Detect which cell encompasses the target text, then output its [X, Y] center coordinate. 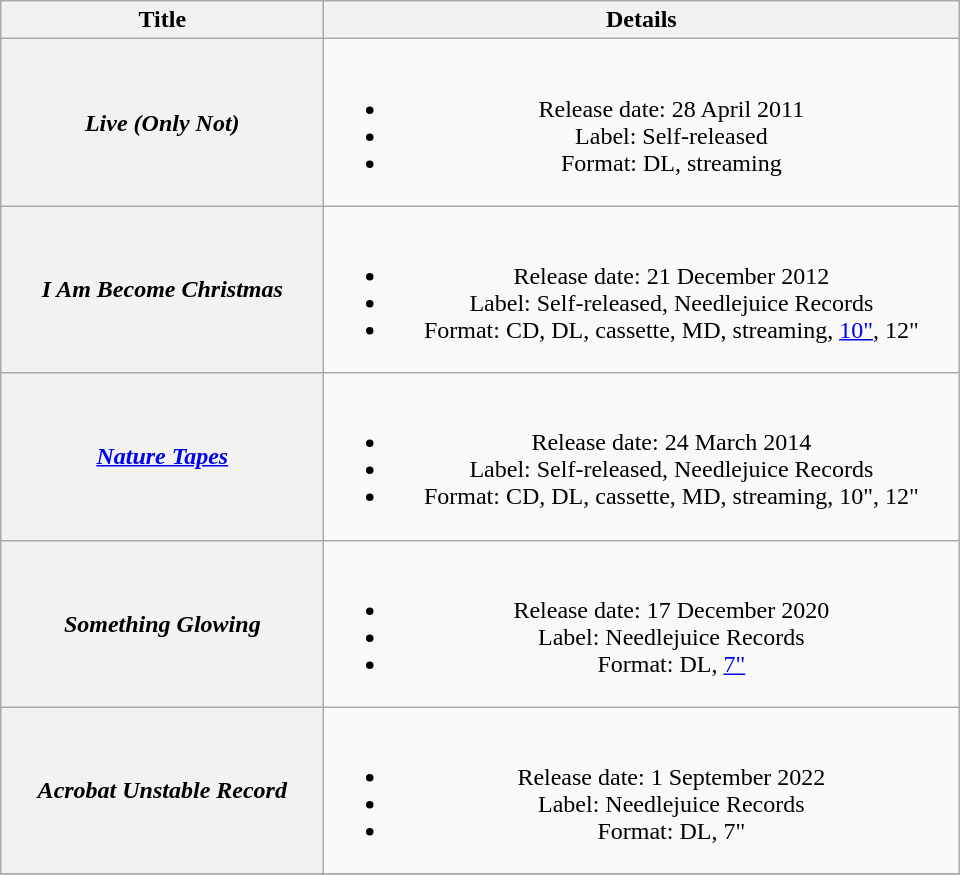
Release date: 28 April 2011Label: Self-releasedFormat: DL, streaming [642, 122]
Live (Only Not) [162, 122]
Details [642, 20]
Title [162, 20]
Something Glowing [162, 624]
Nature Tapes [162, 456]
Release date: 1 September 2022Label: Needlejuice RecordsFormat: DL, 7" [642, 790]
I Am Become Christmas [162, 290]
Acrobat Unstable Record [162, 790]
Release date: 17 December 2020Label: Needlejuice RecordsFormat: DL, 7" [642, 624]
Release date: 24 March 2014Label: Self-released, Needlejuice RecordsFormat: CD, DL, cassette, MD, streaming, 10", 12" [642, 456]
Release date: 21 December 2012Label: Self-released, Needlejuice RecordsFormat: CD, DL, cassette, MD, streaming, 10", 12" [642, 290]
